Return the [X, Y] coordinate for the center point of the cell that contains the specified text.  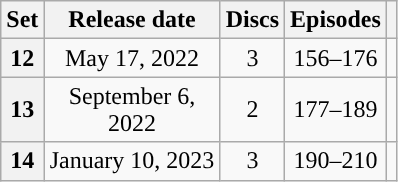
Discs [252, 20]
Set [22, 20]
13 [22, 110]
May 17, 2022 [132, 58]
177–189 [336, 110]
2 [252, 110]
14 [22, 161]
156–176 [336, 58]
190–210 [336, 161]
Release date [132, 20]
Episodes [336, 20]
12 [22, 58]
September 6, 2022 [132, 110]
January 10, 2023 [132, 161]
